Return the (X, Y) coordinate for the center point of the cell that contains the specified text.  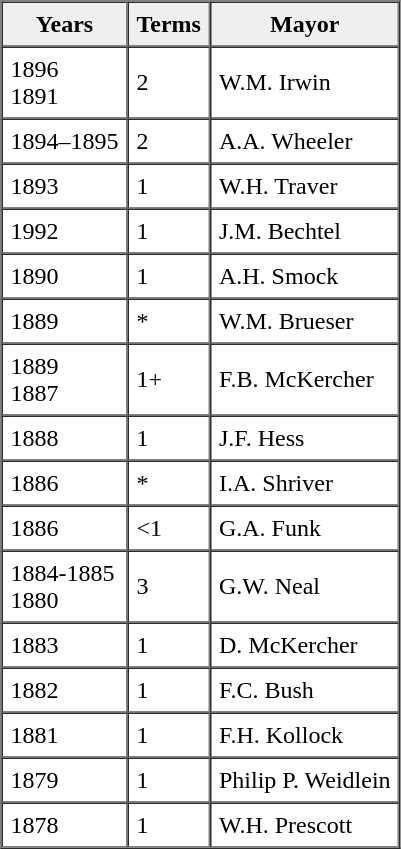
G.W. Neal (305, 586)
1890 (65, 276)
1879 (65, 780)
A.A. Wheeler (305, 140)
1884-18851880 (65, 586)
18891887 (65, 380)
A.H. Smock (305, 276)
1893 (65, 186)
Philip P. Weidlein (305, 780)
W.M. Brueser (305, 320)
1881 (65, 734)
F.B. McKercher (305, 380)
1+ (169, 380)
1992 (65, 230)
J.F. Hess (305, 438)
18961891 (65, 82)
G.A. Funk (305, 528)
W.M. Irwin (305, 82)
F.C. Bush (305, 690)
D. McKercher (305, 644)
1878 (65, 824)
<1 (169, 528)
Years (65, 24)
W.H. Prescott (305, 824)
1882 (65, 690)
F.H. Kollock (305, 734)
3 (169, 586)
1889 (65, 320)
1894–1895 (65, 140)
1883 (65, 644)
W.H. Traver (305, 186)
J.M. Bechtel (305, 230)
Mayor (305, 24)
Terms (169, 24)
1888 (65, 438)
I.A. Shriver (305, 482)
